Provide the (x, y) coordinate of the cell's center where the given text is located.  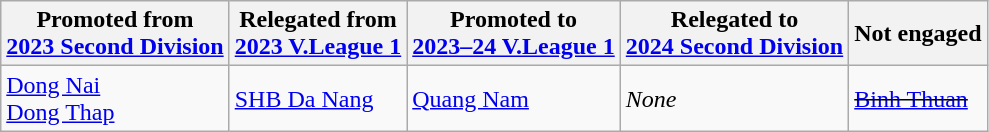
Not engaged (918, 34)
None (734, 98)
Quang Nam (514, 98)
Promoted from2023 Second Division (115, 34)
Promoted to2023–24 V.League 1 (514, 34)
Relegated to2024 Second Division (734, 34)
Binh Thuan (918, 98)
Relegated from2023 V.League 1 (318, 34)
Dong NaiDong Thap (115, 98)
SHB Da Nang (318, 98)
